Locate the cell with the specified text and output its [X, Y] center coordinate. 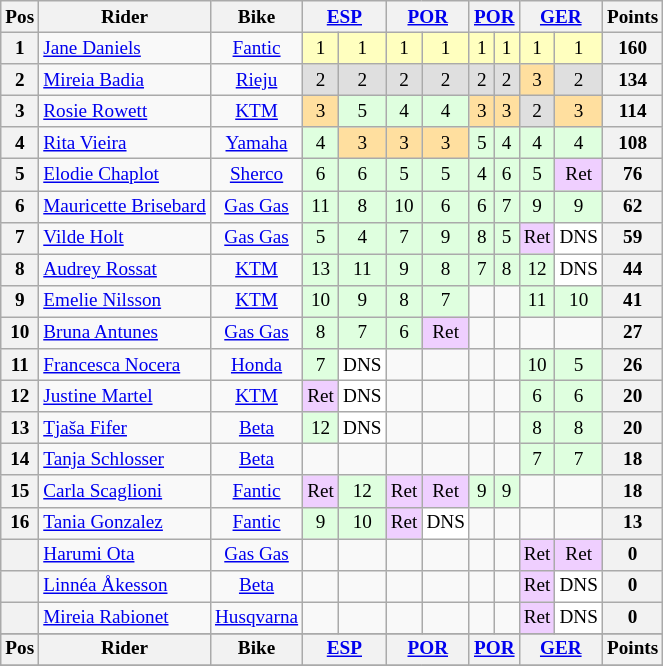
Mauricette Brisebard [125, 206]
Mireia Badia [125, 80]
160 [632, 48]
Linnéa Åkesson [125, 586]
59 [632, 238]
Francesca Nocera [125, 365]
Emelie Nilsson [125, 301]
Honda [256, 365]
134 [632, 80]
Elodie Chaplot [125, 175]
27 [632, 333]
Tanja Schlosser [125, 460]
16 [20, 523]
Vilde Holt [125, 238]
Mireia Rabionet [125, 618]
14 [20, 460]
108 [632, 143]
Rosie Rowett [125, 111]
Husqvarna [256, 618]
Tjaša Fifer [125, 428]
Bruna Antunes [125, 333]
Harumi Ota [125, 554]
76 [632, 175]
44 [632, 270]
26 [632, 365]
Rita Vieira [125, 143]
Sherco [256, 175]
Justine Martel [125, 396]
Carla Scaglioni [125, 491]
41 [632, 301]
114 [632, 111]
Yamaha [256, 143]
Tania Gonzalez [125, 523]
Rieju [256, 80]
Audrey Rossat [125, 270]
Jane Daniels [125, 48]
15 [20, 491]
62 [632, 206]
